Pinpoint the cell where the given text exists, returning its (X, Y) midpoint coordinate. 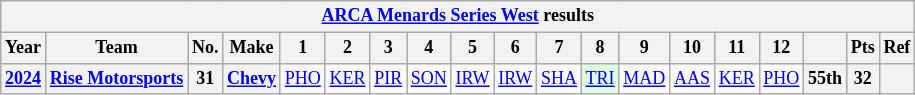
11 (736, 48)
31 (206, 78)
55th (826, 78)
3 (388, 48)
Chevy (252, 78)
MAD (644, 78)
12 (782, 48)
8 (600, 48)
4 (428, 48)
6 (516, 48)
Pts (862, 48)
PIR (388, 78)
Team (116, 48)
1 (302, 48)
32 (862, 78)
9 (644, 48)
SON (428, 78)
10 (692, 48)
SHA (560, 78)
7 (560, 48)
TRI (600, 78)
Make (252, 48)
No. (206, 48)
Rise Motorsports (116, 78)
ARCA Menards Series West results (458, 16)
2024 (24, 78)
2 (348, 48)
AAS (692, 78)
Ref (897, 48)
5 (472, 48)
Year (24, 48)
